Return the [x, y] coordinate for the center point of the cell that contains the specified text.  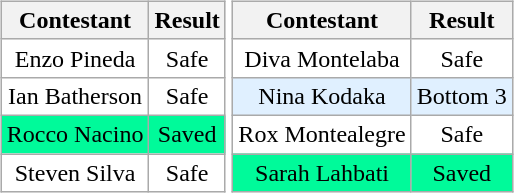
Nina Kodaka [322, 96]
Rox Montealegre [322, 134]
Enzo Pineda [75, 58]
Sarah Lahbati [322, 173]
Bottom 3 [462, 96]
Steven Silva [75, 173]
Rocco Nacino [75, 134]
Ian Batherson [75, 96]
Diva Montelaba [322, 58]
